Identify which cell holds the provided text, then report its [X, Y] central coordinate. 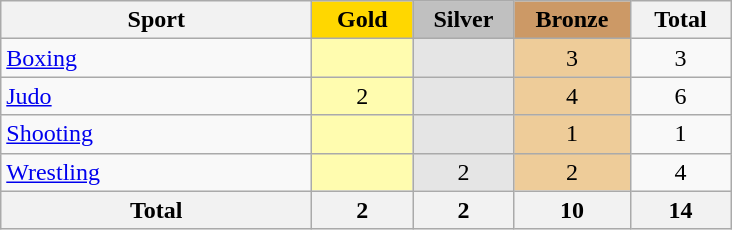
Sport [156, 20]
Bronze [572, 20]
Silver [464, 20]
Gold [362, 20]
14 [680, 210]
Judo [156, 96]
10 [572, 210]
Shooting [156, 134]
6 [680, 96]
Wrestling [156, 172]
Boxing [156, 58]
